Determine the [X, Y] coordinate at the center of the cell enclosing the given text.  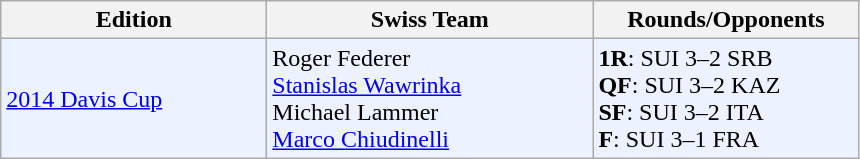
Edition [134, 20]
2014 Davis Cup [134, 98]
Roger FedererStanislas WawrinkaMichael LammerMarco Chiudinelli [430, 98]
1R: SUI 3–2 SRB QF: SUI 3–2 KAZSF: SUI 3–2 ITA F: SUI 3–1 FRA [726, 98]
Swiss Team [430, 20]
Rounds/Opponents [726, 20]
